Extract the (X, Y) coordinate from the center of the cell holding the provided text.  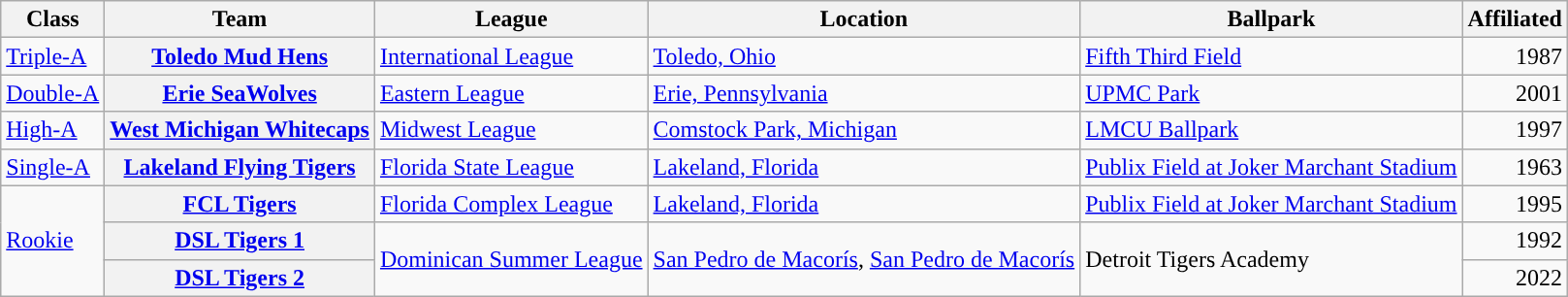
1997 (1515, 130)
Erie SeaWolves (240, 93)
Fifth Third Field (1271, 56)
1963 (1515, 167)
Lakeland Flying Tigers (240, 167)
Location (864, 19)
League (511, 19)
2022 (1515, 278)
San Pedro de Macorís, San Pedro de Macorís (864, 259)
Team (240, 19)
Erie, Pennsylvania (864, 93)
1995 (1515, 204)
West Michigan Whitecaps (240, 130)
International League (511, 56)
Midwest League (511, 130)
1992 (1515, 241)
LMCU Ballpark (1271, 130)
Affiliated (1515, 19)
2001 (1515, 93)
Florida State League (511, 167)
High-A (52, 130)
Ballpark (1271, 19)
Rookie (52, 241)
Toledo Mud Hens (240, 56)
FCL Tigers (240, 204)
1987 (1515, 56)
Triple-A (52, 56)
DSL Tigers 1 (240, 241)
Florida Complex League (511, 204)
Class (52, 19)
Eastern League (511, 93)
Detroit Tigers Academy (1271, 259)
DSL Tigers 2 (240, 278)
Toledo, Ohio (864, 56)
Dominican Summer League (511, 259)
UPMC Park (1271, 93)
Single-A (52, 167)
Double-A (52, 93)
Comstock Park, Michigan (864, 130)
